Identify which cell holds the provided text, then report its (x, y) central coordinate. 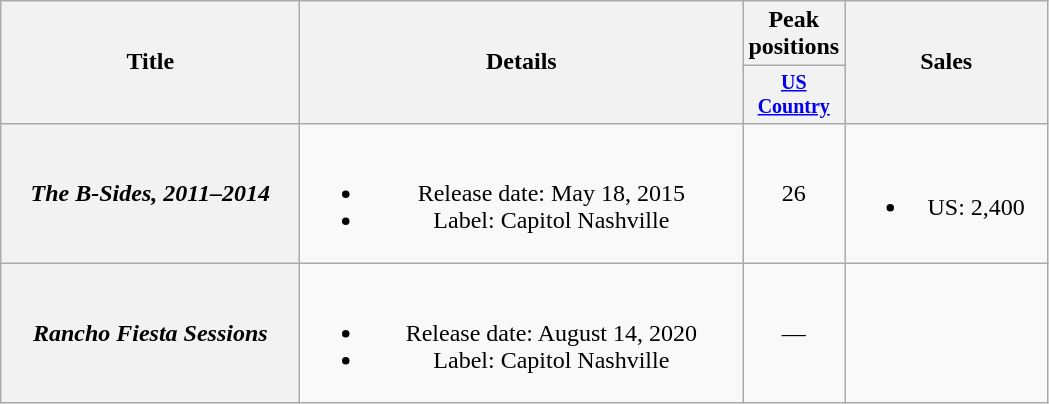
Release date: August 14, 2020Label: Capitol Nashville (522, 333)
26 (794, 193)
Release date: May 18, 2015Label: Capitol Nashville (522, 193)
Rancho Fiesta Sessions (150, 333)
Details (522, 62)
The B-Sides, 2011–2014 (150, 193)
US Country (794, 94)
Title (150, 62)
Peak positions (794, 34)
— (794, 333)
Sales (946, 62)
US: 2,400 (946, 193)
